Return the (X, Y) coordinate for the center point of the cell that contains the specified text.  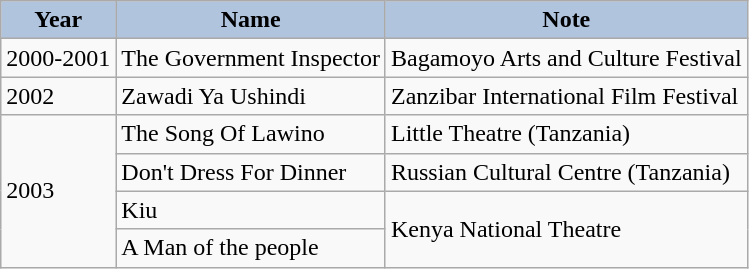
The Government Inspector (251, 58)
Zawadi Ya Ushindi (251, 96)
Note (566, 20)
Kiu (251, 210)
A Man of the people (251, 248)
The Song Of Lawino (251, 134)
Russian Cultural Centre (Tanzania) (566, 172)
Kenya National Theatre (566, 229)
2003 (58, 191)
Name (251, 20)
Don't Dress For Dinner (251, 172)
2002 (58, 96)
2000-2001 (58, 58)
Little Theatre (Tanzania) (566, 134)
Bagamoyo Arts and Culture Festival (566, 58)
Zanzibar International Film Festival (566, 96)
Year (58, 20)
